Output the [X, Y] coordinate of the center of the cell containing the given text.  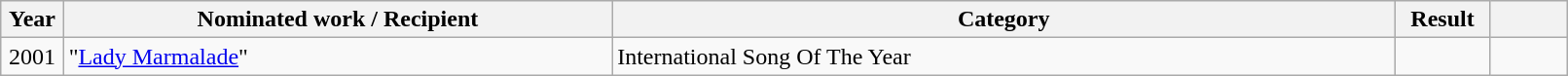
Category [1004, 19]
Result [1442, 19]
2001 [32, 57]
International Song Of The Year [1004, 57]
"Lady Marmalade" [338, 57]
Nominated work / Recipient [338, 19]
Year [32, 19]
